From the cell containing the given text, extract its center point as (X, Y) coordinate. 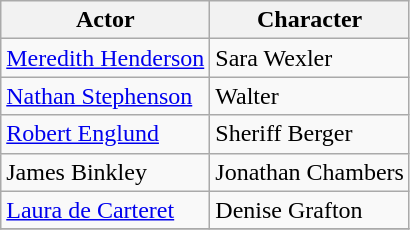
Sara Wexler (310, 58)
Jonathan Chambers (310, 172)
Denise Grafton (310, 210)
Robert Englund (106, 134)
Nathan Stephenson (106, 96)
Laura de Carteret (106, 210)
James Binkley (106, 172)
Walter (310, 96)
Actor (106, 20)
Meredith Henderson (106, 58)
Character (310, 20)
Sheriff Berger (310, 134)
